Detect which cell encompasses the target text, then output its (x, y) center coordinate. 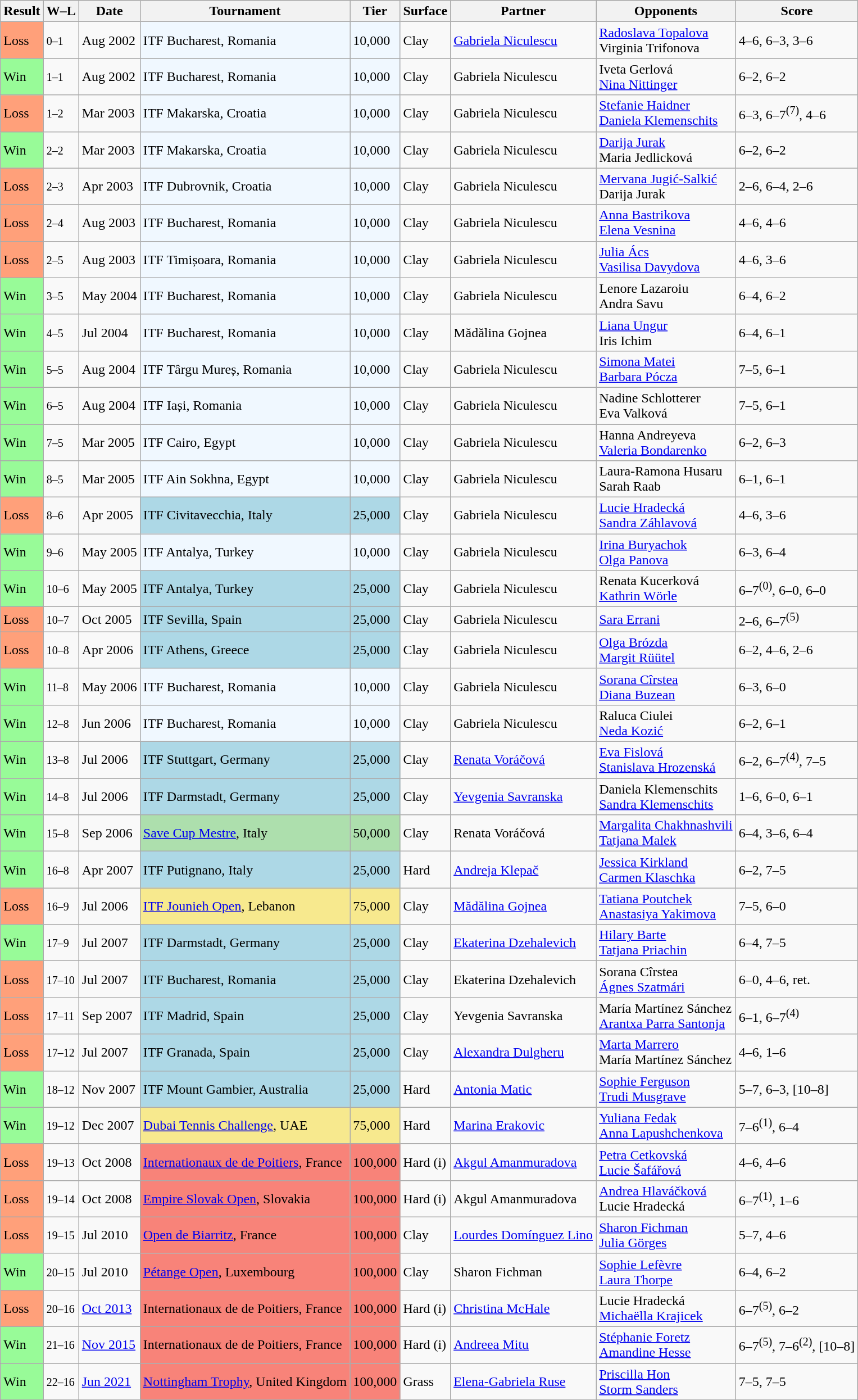
Hilary Barte Tatjana Priachin (666, 943)
6–3, 6–7(7), 4–6 (797, 114)
6–2, 7–5 (797, 870)
Yuliana Fedak Anna Lapushchenkova (666, 1125)
May 2006 (109, 687)
10–8 (61, 650)
2–5 (61, 260)
Darija Jurak Maria Jedlicková (666, 149)
19–12 (61, 1125)
Save Cup Mestre, Italy (245, 833)
Jun 2021 (109, 1381)
Sep 2007 (109, 1016)
12–8 (61, 723)
7–5, 6–0 (797, 906)
1–6, 6–0, 6–1 (797, 797)
Sophie Ferguson Trudi Musgrave (666, 1089)
9–6 (61, 552)
ITF Mount Gambier, Australia (245, 1089)
Opponents (666, 11)
Eva Fislová Stanislava Hrozenská (666, 760)
Priscilla Hon Storm Sanders (666, 1381)
Lourdes Domínguez Lino (524, 1235)
Sharon Fichman (524, 1271)
19–15 (61, 1235)
16–9 (61, 906)
Marta Marrero María Martínez Sánchez (666, 1052)
2–6, 6–7(5) (797, 619)
Surface (425, 11)
Daniela Klemenschits Sandra Klemenschits (666, 797)
ITF Madrid, Spain (245, 1016)
6–1, 6–7(4) (797, 1016)
ITF Dubrovnik, Croatia (245, 187)
Sharon Fichman Julia Görges (666, 1235)
Sorana Cîrstea Diana Buzean (666, 687)
17–9 (61, 943)
Apr 2007 (109, 870)
Lucie Hradecká Michaëlla Krajicek (666, 1308)
2–3 (61, 187)
Radoslava Topalova Virginia Trifonova (666, 40)
Dec 2007 (109, 1125)
Apr 2005 (109, 516)
50,000 (375, 833)
Hanna Andreyeva Valeria Bondarenko (666, 442)
ITF Putignano, Italy (245, 870)
ITF Stuttgart, Germany (245, 760)
Score (797, 11)
Empire Slovak Open, Slovakia (245, 1198)
6–3, 6–4 (797, 552)
16–8 (61, 870)
Date (109, 11)
4–5 (61, 333)
Andreja Klepač (524, 870)
8–5 (61, 479)
4–6, 6–3, 3–6 (797, 40)
Mervana Jugić-Salkić Darija Jurak (666, 187)
0–1 (61, 40)
Anna Bastrikova Elena Vesnina (666, 223)
Andrea Hlaváčková Lucie Hradecká (666, 1198)
Lenore Lazaroiu Andra Savu (666, 296)
Christina McHale (524, 1308)
Jessica Kirkland Carmen Klaschka (666, 870)
6–2, 6–7(4), 7–5 (797, 760)
6–7(5), 6–2 (797, 1308)
10–6 (61, 589)
ITF Târgu Mureș, Romania (245, 369)
Nov 2015 (109, 1345)
6–4, 7–5 (797, 943)
May 2004 (109, 296)
ITF Civitavecchia, Italy (245, 516)
ITF Ain Sokhna, Egypt (245, 479)
Nottingham Trophy, United Kingdom (245, 1381)
21–16 (61, 1345)
7–6(1), 6–4 (797, 1125)
Renata Kucerková Kathrin Wörle (666, 589)
17–11 (61, 1016)
Liana Ungur Iris Ichim (666, 333)
Antonia Matic (524, 1089)
2–4 (61, 223)
7–5 (61, 442)
Open de Biarritz, France (245, 1235)
15–8 (61, 833)
Simona Matei Barbara Pócza (666, 369)
1–1 (61, 76)
Stefanie Haidner Daniela Klemenschits (666, 114)
ITF Granada, Spain (245, 1052)
6–7(5), 7–6(2), [10–8] (797, 1345)
5–7, 6–3, [10–8] (797, 1089)
Sorana Cîrstea Ágnes Szatmári (666, 979)
20–16 (61, 1308)
8–6 (61, 516)
Lucie Hradecká Sandra Záhlavová (666, 516)
Sara Errani (666, 619)
Oct 2013 (109, 1308)
2–2 (61, 149)
6–3, 6–0 (797, 687)
Apr 2003 (109, 187)
Partner (524, 11)
Nadine Schlotterer Eva Valková (666, 406)
Iveta Gerlová Nina Nittinger (666, 76)
ITF Sevilla, Spain (245, 619)
Marina Erakovic (524, 1125)
20–15 (61, 1271)
1–2 (61, 114)
6–2, 4–6, 2–6 (797, 650)
13–8 (61, 760)
14–8 (61, 797)
Irina Buryachok Olga Panova (666, 552)
Dubai Tennis Challenge, UAE (245, 1125)
ITF Timișoara, Romania (245, 260)
5–7, 4–6 (797, 1235)
Apr 2006 (109, 650)
6–1, 6–1 (797, 479)
6–7(1), 1–6 (797, 1198)
ITF Iași, Romania (245, 406)
Oct 2005 (109, 619)
10–7 (61, 619)
5–5 (61, 369)
Andreea Mitu (524, 1345)
Tournament (245, 11)
6–2, 6–1 (797, 723)
Result (22, 11)
Sep 2006 (109, 833)
17–12 (61, 1052)
Julia Ács Vasilisa Davydova (666, 260)
W–L (61, 11)
6–5 (61, 406)
Tier (375, 11)
Tatiana Poutchek Anastasiya Yakimova (666, 906)
ITF Jounieh Open, Lebanon (245, 906)
6–4, 6–1 (797, 333)
María Martínez Sánchez Arantxa Parra Santonja (666, 1016)
ITF Athens, Greece (245, 650)
6–2, 6–3 (797, 442)
ITF Cairo, Egypt (245, 442)
2–6, 6–4, 2–6 (797, 187)
7–5, 7–5 (797, 1381)
4–6, 1–6 (797, 1052)
Grass (425, 1381)
Nov 2007 (109, 1089)
Petra Cetkovská Lucie Šafářová (666, 1162)
18–12 (61, 1089)
22–16 (61, 1381)
6–4, 3–6, 6–4 (797, 833)
Laura-Ramona Husaru Sarah Raab (666, 479)
17–10 (61, 979)
Olga Brózda Margit Rüütel (666, 650)
19–14 (61, 1198)
Raluca Ciulei Neda Kozić (666, 723)
Margalita Chakhnashvili Tatjana Malek (666, 833)
Pétange Open, Luxembourg (245, 1271)
6–7(0), 6–0, 6–0 (797, 589)
19–13 (61, 1162)
Alexandra Dulgheru (524, 1052)
11–8 (61, 687)
Sophie Lefèvre Laura Thorpe (666, 1271)
Stéphanie Foretz Amandine Hesse (666, 1345)
6–0, 4–6, ret. (797, 979)
3–5 (61, 296)
Jun 2006 (109, 723)
Elena-Gabriela Ruse (524, 1381)
Jul 2004 (109, 333)
